Provide the [x, y] coordinate of the cell's center where the given text is located.  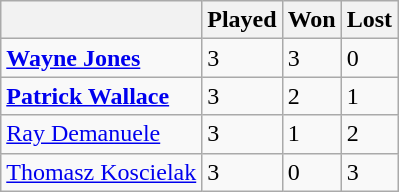
Ray Demanuele [102, 134]
Wayne Jones [102, 58]
Lost [369, 20]
Played [242, 20]
Won [312, 20]
Thomasz Koscielak [102, 172]
Patrick Wallace [102, 96]
